Identify which cell holds the provided text, then report its (x, y) central coordinate. 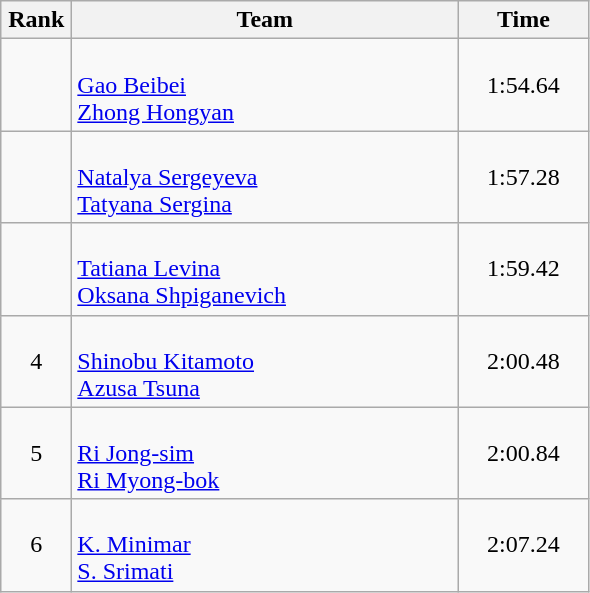
Natalya SergeyevaTatyana Sergina (265, 177)
6 (36, 545)
Time (524, 20)
2:00.48 (524, 361)
1:57.28 (524, 177)
5 (36, 453)
Shinobu KitamotoAzusa Tsuna (265, 361)
Rank (36, 20)
1:59.42 (524, 269)
2:07.24 (524, 545)
Team (265, 20)
Ri Jong-simRi Myong-bok (265, 453)
Gao BeibeiZhong Hongyan (265, 85)
Tatiana LevinaOksana Shpiganevich (265, 269)
K. MinimarS. Srimati (265, 545)
1:54.64 (524, 85)
4 (36, 361)
2:00.84 (524, 453)
